For the text-containing cell, return its midpoint in [x, y] coordinate format. 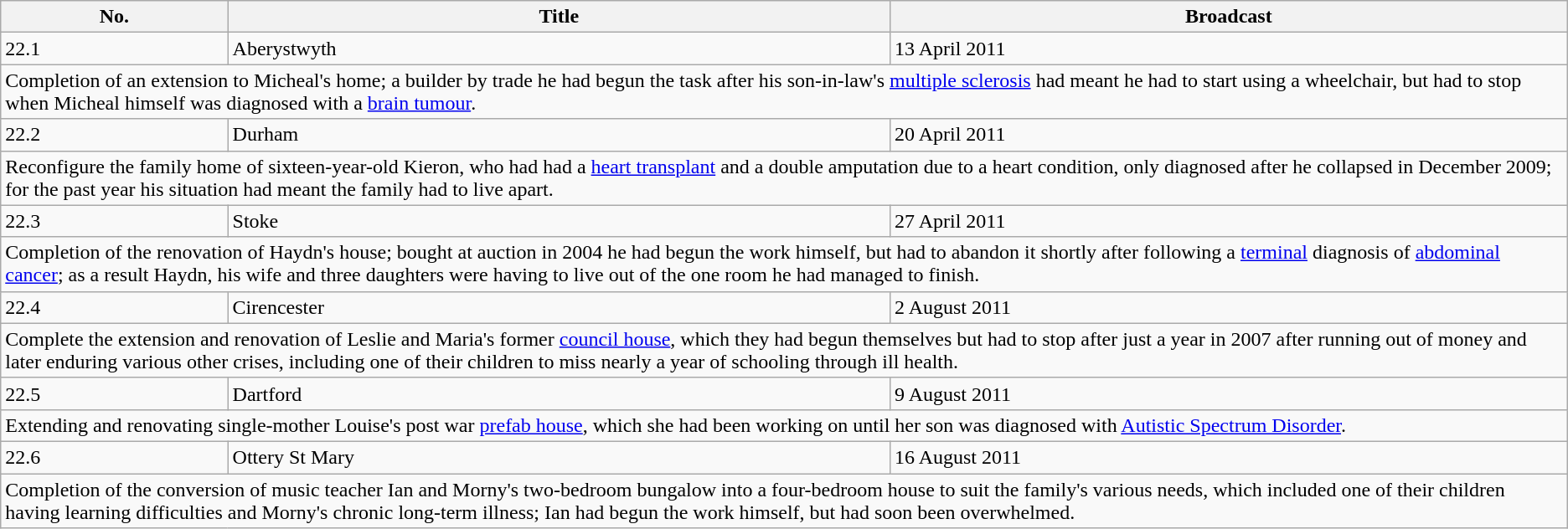
22.3 [114, 221]
Aberystwyth [559, 49]
27 April 2011 [1228, 221]
Dartford [559, 393]
22.1 [114, 49]
Durham [559, 135]
Cirencester [559, 307]
Stoke [559, 221]
Broadcast [1228, 17]
13 April 2011 [1228, 49]
No. [114, 17]
9 August 2011 [1228, 393]
Ottery St Mary [559, 457]
2 August 2011 [1228, 307]
22.5 [114, 393]
22.4 [114, 307]
22.2 [114, 135]
Title [559, 17]
16 August 2011 [1228, 457]
22.6 [114, 457]
20 April 2011 [1228, 135]
